Return the [x, y] coordinate for the center point of the cell that contains the specified text.  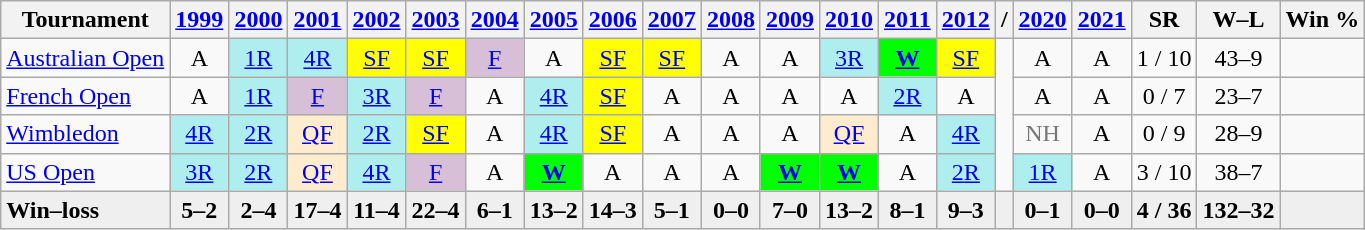
7–0 [790, 210]
2004 [494, 20]
5–2 [200, 210]
W–L [1238, 20]
43–9 [1238, 58]
28–9 [1238, 134]
22–4 [436, 210]
2009 [790, 20]
Win–loss [86, 210]
6–1 [494, 210]
French Open [86, 96]
2008 [730, 20]
Australian Open [86, 58]
2002 [376, 20]
17–4 [318, 210]
2007 [672, 20]
NH [1042, 134]
2021 [1102, 20]
2011 [908, 20]
11–4 [376, 210]
2006 [612, 20]
4 / 36 [1164, 210]
Tournament [86, 20]
5–1 [672, 210]
US Open [86, 172]
2020 [1042, 20]
132–32 [1238, 210]
2012 [966, 20]
2005 [554, 20]
2010 [848, 20]
0 / 9 [1164, 134]
Wimbledon [86, 134]
38–7 [1238, 172]
1 / 10 [1164, 58]
1999 [200, 20]
3 / 10 [1164, 172]
0 / 7 [1164, 96]
SR [1164, 20]
14–3 [612, 210]
8–1 [908, 210]
2001 [318, 20]
0–1 [1042, 210]
/ [1004, 20]
Win % [1322, 20]
2–4 [258, 210]
2003 [436, 20]
9–3 [966, 210]
2000 [258, 20]
23–7 [1238, 96]
